Determine the (X, Y) coordinate at the center of the cell enclosing the given text.  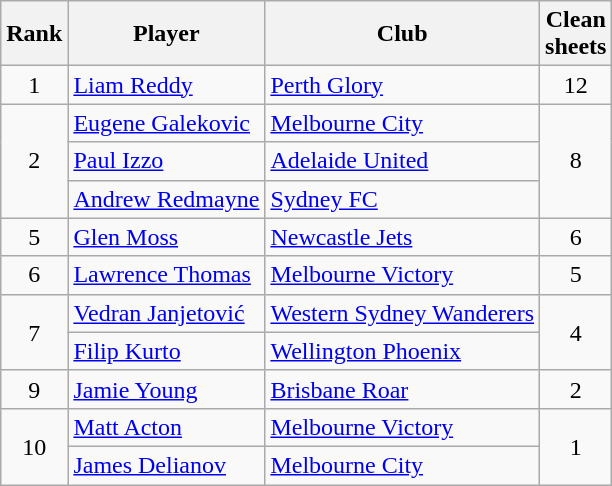
10 (34, 446)
Cleansheets (576, 34)
Vedran Janjetović (166, 313)
Newcastle Jets (402, 237)
Wellington Phoenix (402, 351)
Brisbane Roar (402, 389)
Perth Glory (402, 85)
Filip Kurto (166, 351)
Western Sydney Wanderers (402, 313)
Liam Reddy (166, 85)
Eugene Galekovic (166, 123)
Club (402, 34)
Player (166, 34)
7 (34, 332)
Lawrence Thomas (166, 275)
Andrew Redmayne (166, 199)
12 (576, 85)
8 (576, 161)
4 (576, 332)
Glen Moss (166, 237)
Paul Izzo (166, 161)
Jamie Young (166, 389)
James Delianov (166, 465)
9 (34, 389)
Sydney FC (402, 199)
Rank (34, 34)
Adelaide United (402, 161)
Matt Acton (166, 427)
